Capture the cell that displays the provided text and extract its (x, y) central coordinate. 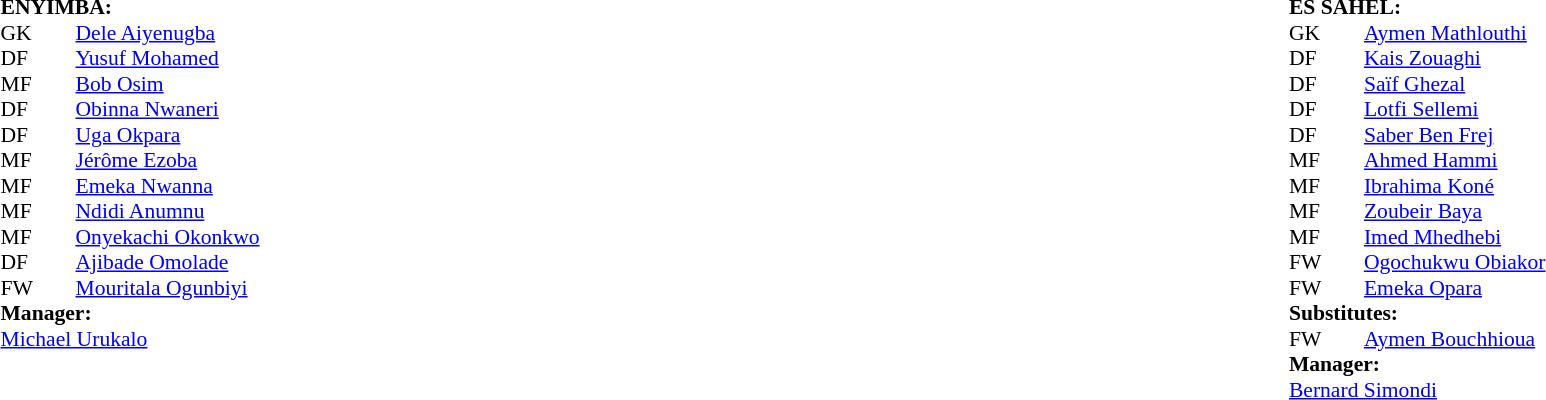
Onyekachi Okonkwo (168, 237)
Saber Ben Frej (1455, 135)
Ahmed Hammi (1455, 161)
Mouritala Ogunbiyi (168, 288)
Michael Urukalo (130, 339)
Substitutes: (1418, 313)
Lotfi Sellemi (1455, 109)
Kais Zouaghi (1455, 59)
Emeka Nwanna (168, 186)
Ogochukwu Obiakor (1455, 263)
Zoubeir Baya (1455, 211)
Obinna Nwaneri (168, 109)
Ndidi Anumnu (168, 211)
Uga Okpara (168, 135)
Aymen Bouchhioua (1455, 339)
Bob Osim (168, 84)
Jérôme Ezoba (168, 161)
Yusuf Mohamed (168, 59)
Dele Aiyenugba (168, 33)
Ibrahima Koné (1455, 186)
Ajibade Omolade (168, 263)
Saïf Ghezal (1455, 84)
Emeka Opara (1455, 288)
Aymen Mathlouthi (1455, 33)
Imed Mhedhebi (1455, 237)
